For the text-containing cell, return its midpoint in [x, y] coordinate format. 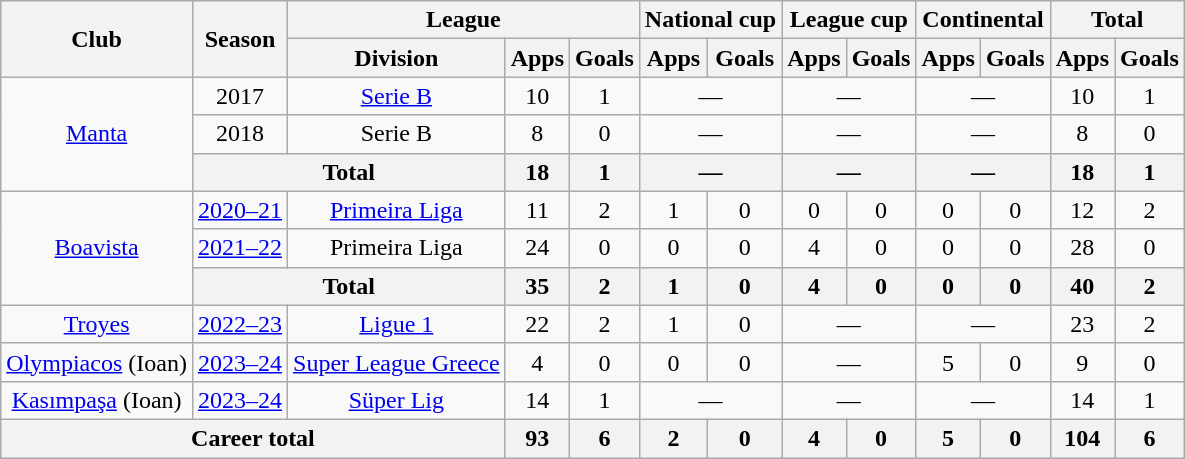
2018 [240, 134]
104 [1082, 438]
9 [1082, 362]
35 [537, 286]
League [464, 20]
Boavista [97, 248]
2017 [240, 96]
Club [97, 39]
40 [1082, 286]
Season [240, 39]
24 [537, 248]
Super League Greece [397, 362]
12 [1082, 210]
National cup [710, 20]
League cup [849, 20]
Troyes [97, 324]
93 [537, 438]
22 [537, 324]
2020–21 [240, 210]
Süper Lig [397, 400]
28 [1082, 248]
11 [537, 210]
Continental [983, 20]
2022–23 [240, 324]
Manta [97, 134]
Career total [253, 438]
Division [397, 58]
Ligue 1 [397, 324]
Kasımpaşa (Ioan) [97, 400]
Olympiacos (Ioan) [97, 362]
23 [1082, 324]
2021–22 [240, 248]
